Extract the [X, Y] coordinate from the center of the cell holding the provided text.  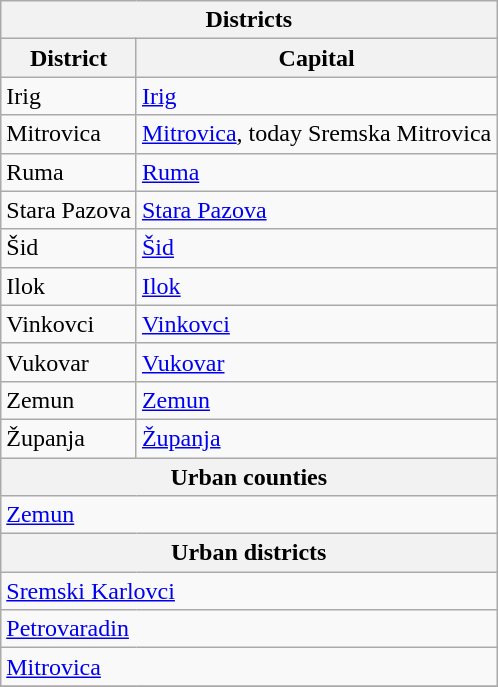
Capital [316, 58]
Mitrovica, today Sremska Mitrovica [316, 134]
District [69, 58]
Sremski Karlovci [249, 591]
Urban counties [249, 477]
Urban districts [249, 553]
Petrovaradin [249, 629]
Districts [249, 20]
